Locate the cell with the specified text and output its (x, y) center coordinate. 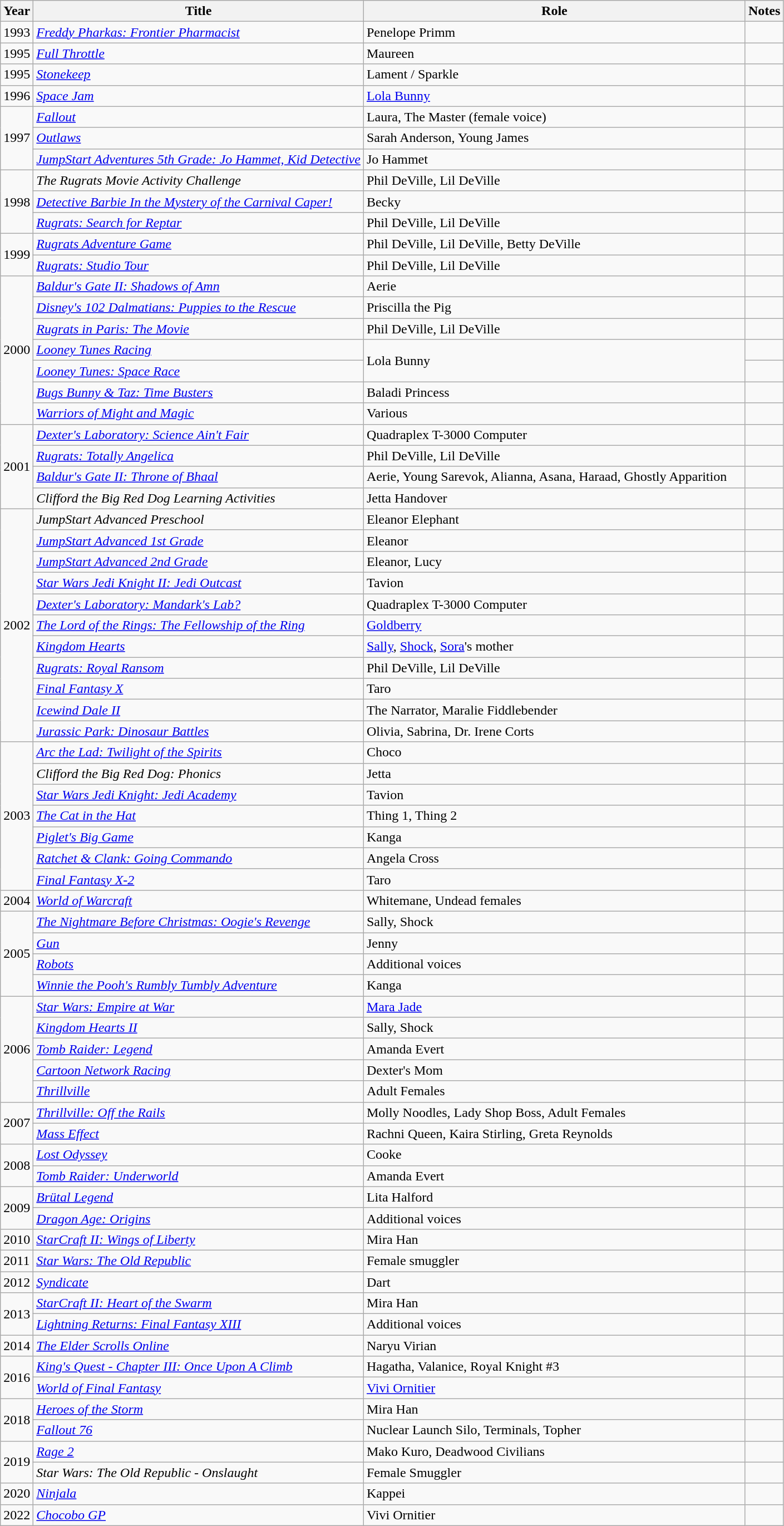
1997 (17, 138)
Clifford the Big Red Dog Learning Activities (199, 498)
Warriors of Might and Magic (199, 414)
2007 (17, 1123)
Rugrats: Search for Reptar (199, 223)
Rugrats Adventure Game (199, 244)
Rugrats: Studio Tour (199, 265)
Phil DeVille, Lil DeVille, Betty DeVille (554, 244)
Gun (199, 943)
Penelope Primm (554, 32)
1996 (17, 96)
Final Fantasy X (199, 689)
2010 (17, 1239)
Title (199, 11)
Year (17, 11)
JumpStart Advanced Preschool (199, 519)
JumpStart Advanced 2nd Grade (199, 562)
Goldberry (554, 626)
Kingdom Hearts II (199, 1028)
The Lord of the Rings: The Fellowship of the Ring (199, 626)
Aerie (554, 287)
Female smuggler (554, 1261)
Lita Halford (554, 1197)
Maureen (554, 53)
Mara Jade (554, 1007)
Fallout (199, 117)
World of Warcraft (199, 900)
Sarah Anderson, Young James (554, 138)
2016 (17, 1377)
King's Quest - Chapter III: Once Upon A Climb (199, 1367)
Baldur's Gate II: Shadows of Amn (199, 287)
Naryu Virian (554, 1346)
Robots (199, 964)
Rugrats: Totally Angelica (199, 456)
Cartoon Network Racing (199, 1070)
Full Throttle (199, 53)
Rugrats: Royal Ransom (199, 668)
Lightning Returns: Final Fantasy XIII (199, 1325)
Choco (554, 752)
Various (554, 414)
Star Wars: The Old Republic - Onslaught (199, 1473)
Lost Odyssey (199, 1155)
Baladi Princess (554, 392)
2012 (17, 1282)
Kappei (554, 1494)
Jurassic Park: Dinosaur Battles (199, 731)
Final Fantasy X-2 (199, 879)
Star Wars Jedi Knight II: Jedi Outcast (199, 583)
Notes (764, 11)
2002 (17, 626)
Laura, The Master (female voice) (554, 117)
2014 (17, 1346)
Nuclear Launch Silo, Terminals, Topher (554, 1430)
Piglet's Big Game (199, 837)
Tomb Raider: Legend (199, 1049)
2004 (17, 900)
Winnie the Pooh's Rumbly Tumbly Adventure (199, 986)
Star Wars: Empire at War (199, 1007)
Chocobo GP (199, 1515)
Sally, Shock, Sora's mother (554, 647)
Bugs Bunny & Taz: Time Busters (199, 392)
Looney Tunes: Space Race (199, 371)
Looney Tunes Racing (199, 350)
Tomb Raider: Underworld (199, 1176)
Eleanor Elephant (554, 519)
2001 (17, 466)
Mako Kuro, Deadwood Civilians (554, 1451)
2009 (17, 1208)
Space Jam (199, 96)
2003 (17, 816)
Hagatha, Valanice, Royal Knight #3 (554, 1367)
Ninjala (199, 1494)
Olivia, Sabrina, Dr. Irene Corts (554, 731)
The Nightmare Before Christmas: Oogie's Revenge (199, 922)
Molly Noodles, Lady Shop Boss, Adult Females (554, 1112)
Arc the Lad: Twilight of the Spirits (199, 752)
Dart (554, 1282)
Rage 2 (199, 1451)
JumpStart Advanced 1st Grade (199, 540)
StarCraft II: Wings of Liberty (199, 1239)
Mass Effect (199, 1134)
Thing 1, Thing 2 (554, 816)
Dragon Age: Origins (199, 1218)
Thrillville (199, 1091)
Aerie, Young Sarevok, Alianna, Asana, Haraad, Ghostly Apparition (554, 477)
Dexter's Laboratory: Mandark's Lab? (199, 604)
Fallout 76 (199, 1430)
1993 (17, 32)
Disney's 102 Dalmatians: Puppies to the Rescue (199, 308)
The Rugrats Movie Activity Challenge (199, 180)
Baldur's Gate II: Throne of Bhaal (199, 477)
Dexter's Mom (554, 1070)
Female Smuggler (554, 1473)
Jetta (554, 774)
The Elder Scrolls Online (199, 1346)
Outlaws (199, 138)
Jetta Handover (554, 498)
2000 (17, 350)
Brütal Legend (199, 1197)
StarCraft II: Heart of the Swarm (199, 1303)
Cooke (554, 1155)
JumpStart Adventures 5th Grade: Jo Hammet, Kid Detective (199, 159)
2019 (17, 1462)
Adult Females (554, 1091)
The Cat in the Hat (199, 816)
Jo Hammet (554, 159)
Clifford the Big Red Dog: Phonics (199, 774)
Becky (554, 201)
Whitemane, Undead females (554, 900)
Icewind Dale II (199, 710)
2008 (17, 1165)
Rugrats in Paris: The Movie (199, 329)
The Narrator, Maralie Fiddlebender (554, 710)
Heroes of the Storm (199, 1409)
1998 (17, 201)
Star Wars: The Old Republic (199, 1261)
2013 (17, 1314)
Freddy Pharkas: Frontier Pharmacist (199, 32)
Stonekeep (199, 75)
Rachni Queen, Kaira Stirling, Greta Reynolds (554, 1134)
Thrillville: Off the Rails (199, 1112)
2005 (17, 953)
2020 (17, 1494)
Dexter's Laboratory: Science Ain't Fair (199, 435)
Ratchet & Clank: Going Commando (199, 858)
Priscilla the Pig (554, 308)
1999 (17, 254)
Star Wars Jedi Knight: Jedi Academy (199, 795)
2018 (17, 1420)
Eleanor (554, 540)
Syndicate (199, 1282)
Kingdom Hearts (199, 647)
Eleanor, Lucy (554, 562)
Role (554, 11)
Lament / Sparkle (554, 75)
World of Final Fantasy (199, 1388)
2022 (17, 1515)
Jenny (554, 943)
Angela Cross (554, 858)
Detective Barbie In the Mystery of the Carnival Caper! (199, 201)
2011 (17, 1261)
2006 (17, 1049)
